Return the [X, Y] coordinate for the center point of the cell that contains the specified text.  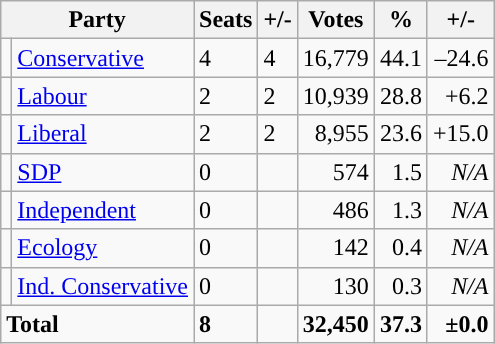
Seats [226, 20]
8 [226, 324]
8,955 [336, 134]
Ind. Conservative [103, 286]
+15.0 [460, 134]
±0.0 [460, 324]
16,779 [336, 58]
Party [98, 20]
1.3 [400, 210]
44.1 [400, 58]
130 [336, 286]
Independent [103, 210]
23.6 [400, 134]
574 [336, 172]
–24.6 [460, 58]
Votes [336, 20]
0.3 [400, 286]
Labour [103, 96]
+6.2 [460, 96]
28.8 [400, 96]
1.5 [400, 172]
32,450 [336, 324]
486 [336, 210]
Conservative [103, 58]
% [400, 20]
Total [98, 324]
Ecology [103, 248]
SDP [103, 172]
142 [336, 248]
37.3 [400, 324]
0.4 [400, 248]
10,939 [336, 96]
Liberal [103, 134]
